For the text-containing cell, return its midpoint in [x, y] coordinate format. 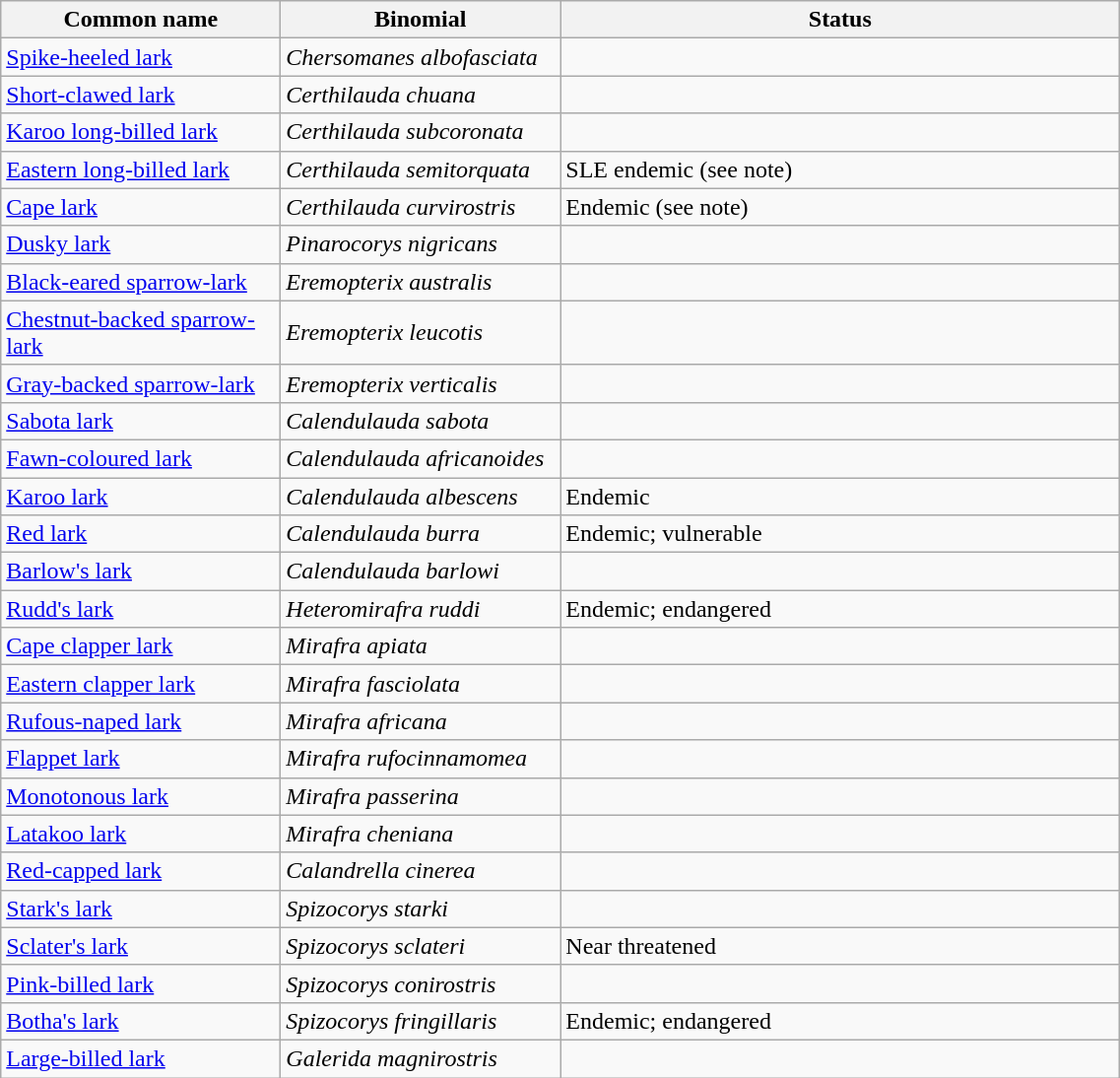
Calendulauda barlowi [421, 572]
Galerida magnirostris [421, 1058]
Spike-heeled lark [141, 57]
Binomial [421, 20]
Eremopterix leucotis [421, 333]
Mirafra cheniana [421, 834]
Spizocorys sclateri [421, 946]
Certhilauda curvirostris [421, 207]
Calendulauda burra [421, 534]
Pinarocorys nigricans [421, 244]
Short-clawed lark [141, 95]
Fawn-coloured lark [141, 458]
Mirafra apiata [421, 646]
Mirafra passerina [421, 796]
Karoo lark [141, 496]
Red-capped lark [141, 871]
Stark's lark [141, 909]
Large-billed lark [141, 1058]
Black-eared sparrow-lark [141, 282]
Mirafra rufocinnamomea [421, 759]
Eastern clapper lark [141, 684]
Gray-backed sparrow-lark [141, 383]
Mirafra fasciolata [421, 684]
Botha's lark [141, 1021]
Heteromirafra ruddi [421, 609]
Eastern long-billed lark [141, 169]
Chersomanes albofasciata [421, 57]
Cape lark [141, 207]
Endemic; vulnerable [840, 534]
SLE endemic (see note) [840, 169]
Chestnut-backed sparrow-lark [141, 333]
Near threatened [840, 946]
Rudd's lark [141, 609]
Dusky lark [141, 244]
Calendulauda albescens [421, 496]
Spizocorys fringillaris [421, 1021]
Mirafra africana [421, 721]
Spizocorys starki [421, 909]
Calandrella cinerea [421, 871]
Common name [141, 20]
Sclater's lark [141, 946]
Certhilauda subcoronata [421, 132]
Barlow's lark [141, 572]
Sabota lark [141, 421]
Cape clapper lark [141, 646]
Monotonous lark [141, 796]
Flappet lark [141, 759]
Eremopterix verticalis [421, 383]
Spizocorys conirostris [421, 983]
Rufous-naped lark [141, 721]
Eremopterix australis [421, 282]
Calendulauda africanoides [421, 458]
Calendulauda sabota [421, 421]
Red lark [141, 534]
Certhilauda semitorquata [421, 169]
Karoo long-billed lark [141, 132]
Latakoo lark [141, 834]
Status [840, 20]
Pink-billed lark [141, 983]
Certhilauda chuana [421, 95]
Endemic (see note) [840, 207]
Endemic [840, 496]
